Search for the cell housing the specified text and yield its (X, Y) center coordinate. 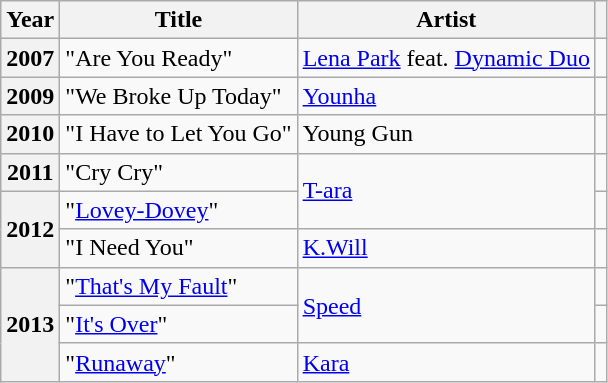
"I Have to Let You Go" (178, 134)
2010 (30, 134)
"We Broke Up Today" (178, 96)
2013 (30, 324)
Kara (446, 362)
"That's My Fault" (178, 286)
"It's Over" (178, 324)
Younha (446, 96)
K.Will (446, 248)
2009 (30, 96)
Young Gun (446, 134)
2007 (30, 58)
"I Need You" (178, 248)
"Are You Ready" (178, 58)
Speed (446, 305)
Year (30, 20)
T-ara (446, 191)
2011 (30, 172)
2012 (30, 229)
"Runaway" (178, 362)
Title (178, 20)
"Lovey-Dovey" (178, 210)
"Cry Cry" (178, 172)
Lena Park feat. Dynamic Duo (446, 58)
Artist (446, 20)
